Search for the cell housing the specified text and yield its [X, Y] center coordinate. 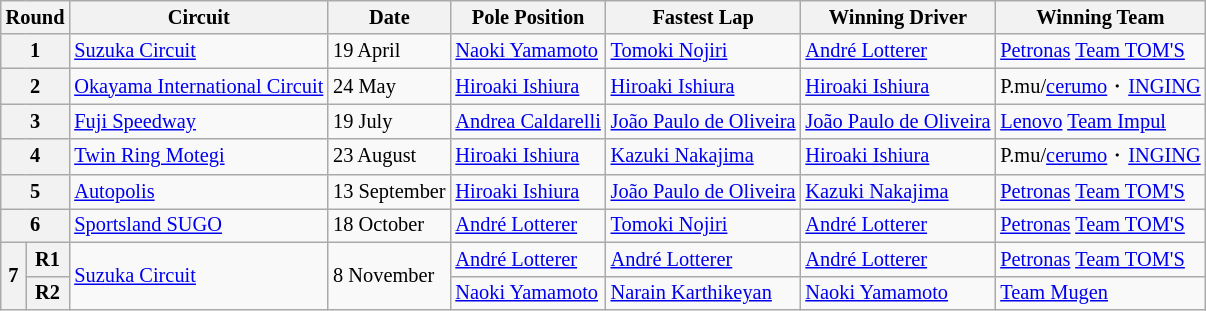
Sportsland SUGO [198, 225]
1 [36, 51]
Lenovo Team Impul [1100, 121]
Winning Team [1100, 17]
Date [389, 17]
Circuit [198, 17]
R1 [48, 259]
Round [36, 17]
8 November [389, 276]
6 [36, 225]
Fuji Speedway [198, 121]
Fastest Lap [704, 17]
Okayama International Circuit [198, 86]
Winning Driver [898, 17]
23 August [389, 156]
13 September [389, 192]
Twin Ring Motegi [198, 156]
19 July [389, 121]
18 October [389, 225]
Autopolis [198, 192]
2 [36, 86]
Team Mugen [1100, 293]
Pole Position [528, 17]
7 [14, 276]
4 [36, 156]
3 [36, 121]
5 [36, 192]
Andrea Caldarelli [528, 121]
R2 [48, 293]
19 April [389, 51]
24 May [389, 86]
Narain Karthikeyan [704, 293]
